From the cell containing the given text, extract its center point as [x, y] coordinate. 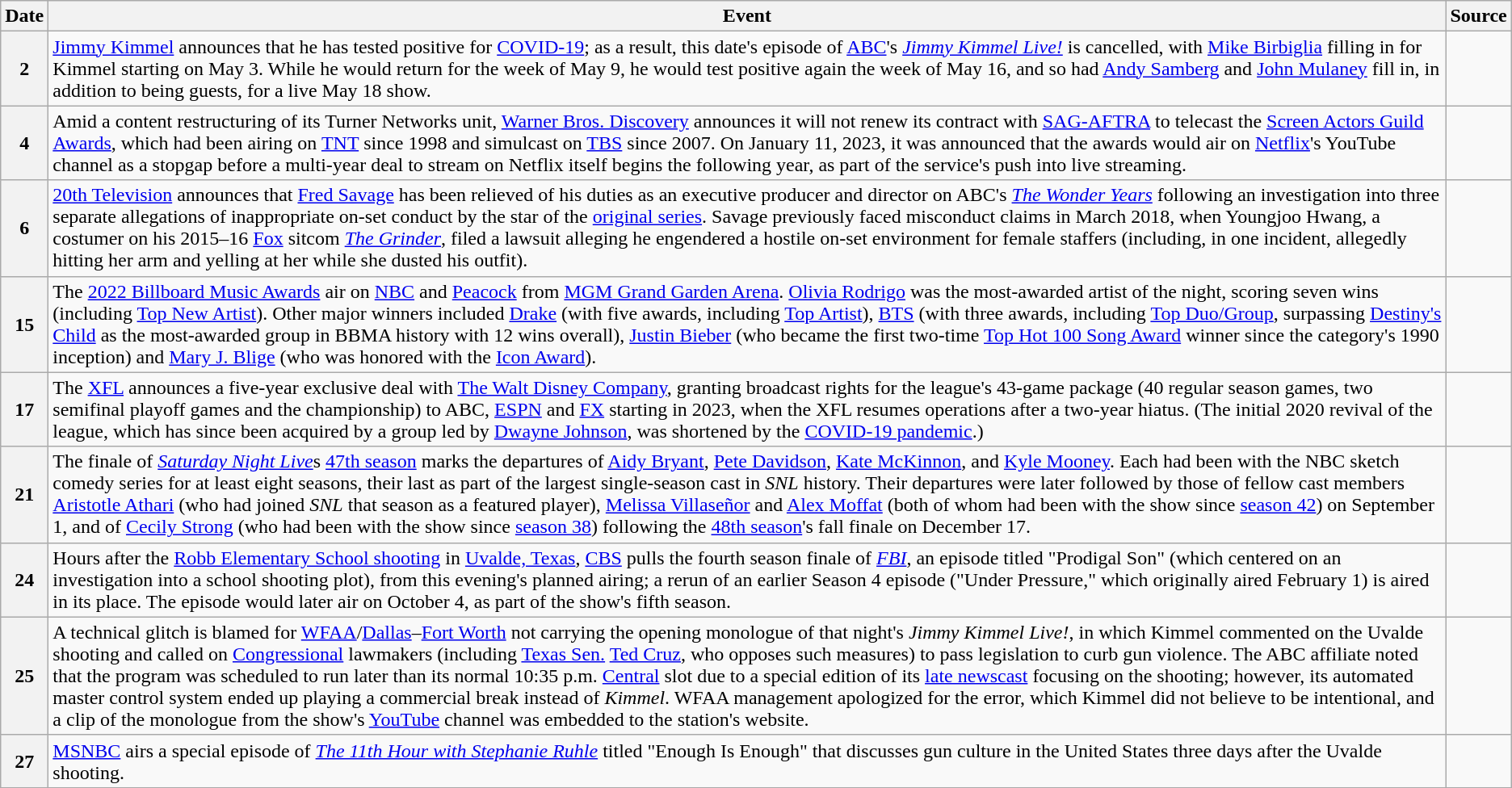
24 [24, 580]
27 [24, 761]
Source [1478, 16]
15 [24, 325]
4 [24, 143]
2 [24, 69]
Date [24, 16]
Event [747, 16]
25 [24, 676]
6 [24, 228]
17 [24, 409]
21 [24, 494]
